Return the [x, y] coordinate for the center point of the cell that contains the specified text.  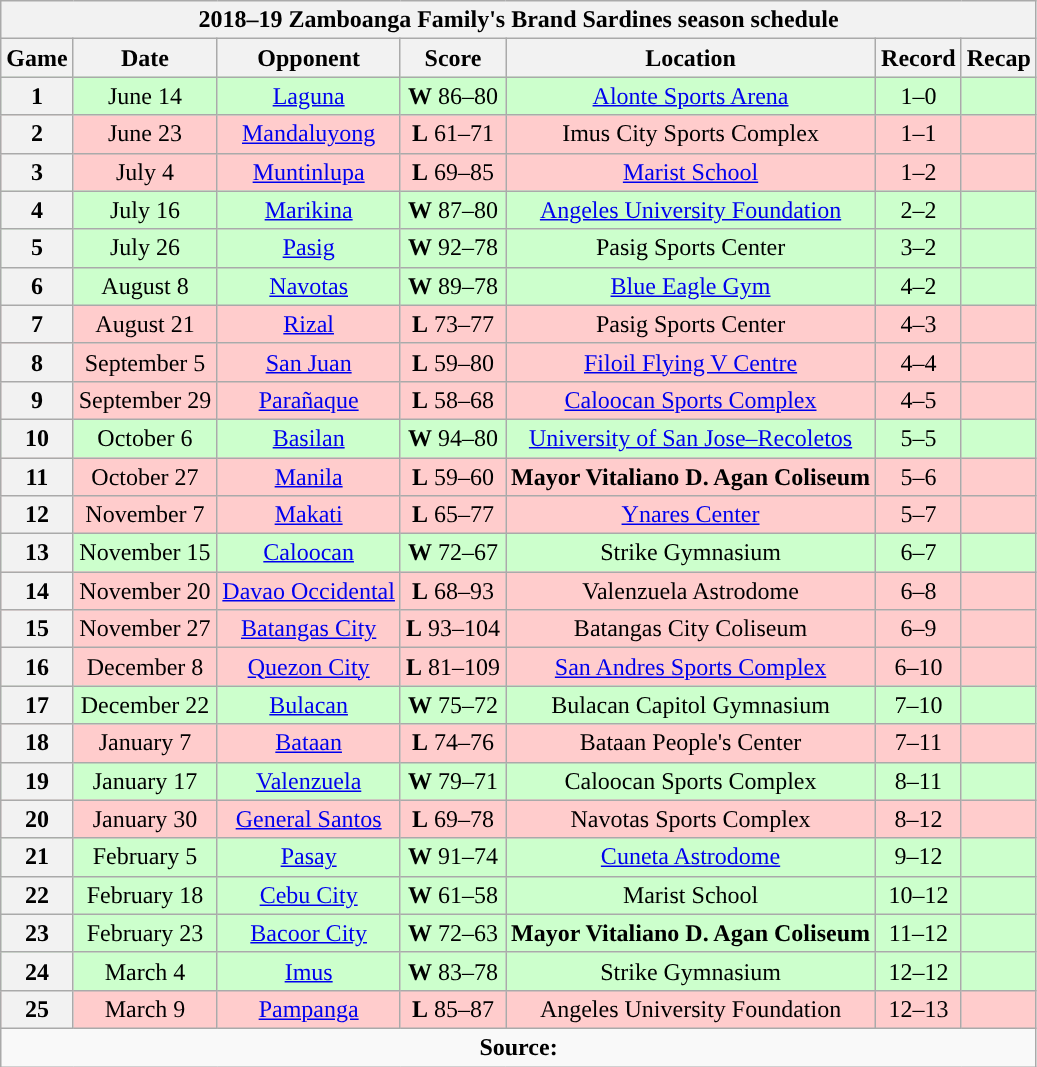
7–10 [919, 705]
24 [37, 971]
Score [452, 58]
September 5 [145, 362]
12–12 [919, 971]
Makati [309, 515]
Location [691, 58]
W 61–58 [452, 895]
11 [37, 477]
Batangas City Coliseum [691, 629]
Parañaque [309, 400]
L 69–78 [452, 819]
Record [919, 58]
Recap [998, 58]
General Santos [309, 819]
Opponent [309, 58]
23 [37, 933]
November 20 [145, 591]
8 [37, 362]
March 9 [145, 1009]
13 [37, 553]
L 69–85 [452, 172]
L 85–87 [452, 1009]
Imus City Sports Complex [691, 134]
21 [37, 857]
Cuneta Astrodome [691, 857]
March 4 [145, 971]
9–12 [919, 857]
October 27 [145, 477]
Basilan [309, 438]
December 8 [145, 667]
4–5 [919, 400]
February 5 [145, 857]
14 [37, 591]
15 [37, 629]
Imus [309, 971]
W 87–80 [452, 210]
Bulacan Capitol Gymnasium [691, 705]
W 91–74 [452, 857]
L 68–93 [452, 591]
W 75–72 [452, 705]
Manila [309, 477]
June 14 [145, 96]
Quezon City [309, 667]
Game [37, 58]
5–5 [919, 438]
L 74–76 [452, 743]
Davao Occidental [309, 591]
2–2 [919, 210]
January 17 [145, 781]
November 7 [145, 515]
3–2 [919, 248]
L 59–60 [452, 477]
August 21 [145, 324]
Pasig [309, 248]
Muntinlupa [309, 172]
4–3 [919, 324]
Bulacan [309, 705]
18 [37, 743]
6–7 [919, 553]
Filoil Flying V Centre [691, 362]
November 15 [145, 553]
19 [37, 781]
Alonte Sports Arena [691, 96]
Navotas [309, 286]
11–12 [919, 933]
Source: [519, 1047]
W 94–80 [452, 438]
4–4 [919, 362]
7–11 [919, 743]
December 22 [145, 705]
5 [37, 248]
L 59–80 [452, 362]
San Andres Sports Complex [691, 667]
Blue Eagle Gym [691, 286]
22 [37, 895]
Ynares Center [691, 515]
1 [37, 96]
July 4 [145, 172]
February 18 [145, 895]
4 [37, 210]
Cebu City [309, 895]
February 23 [145, 933]
Date [145, 58]
6–8 [919, 591]
L 73–77 [452, 324]
Laguna [309, 96]
1–1 [919, 134]
January 30 [145, 819]
2 [37, 134]
Valenzuela [309, 781]
June 23 [145, 134]
Bataan [309, 743]
7 [37, 324]
8–11 [919, 781]
Rizal [309, 324]
12 [37, 515]
17 [37, 705]
5–7 [919, 515]
August 8 [145, 286]
University of San Jose–Recoletos [691, 438]
Caloocan [309, 553]
W 92–78 [452, 248]
16 [37, 667]
2018–19 Zamboanga Family's Brand Sardines season schedule [519, 20]
12–13 [919, 1009]
L 58–68 [452, 400]
W 72–67 [452, 553]
Navotas Sports Complex [691, 819]
10 [37, 438]
W 72–63 [452, 933]
W 83–78 [452, 971]
5–6 [919, 477]
L 61–71 [452, 134]
San Juan [309, 362]
6–9 [919, 629]
Valenzuela Astrodome [691, 591]
September 29 [145, 400]
October 6 [145, 438]
4–2 [919, 286]
1–0 [919, 96]
L 81–109 [452, 667]
Pasay [309, 857]
6 [37, 286]
8–12 [919, 819]
9 [37, 400]
1–2 [919, 172]
W 79–71 [452, 781]
July 16 [145, 210]
Batangas City [309, 629]
Bataan People's Center [691, 743]
Mandaluyong [309, 134]
25 [37, 1009]
January 7 [145, 743]
W 89–78 [452, 286]
Bacoor City [309, 933]
W 86–80 [452, 96]
November 27 [145, 629]
Marikina [309, 210]
3 [37, 172]
July 26 [145, 248]
10–12 [919, 895]
6–10 [919, 667]
20 [37, 819]
L 65–77 [452, 515]
L 93–104 [452, 629]
Pampanga [309, 1009]
